Return (x, y) of the center of cell containing provided text 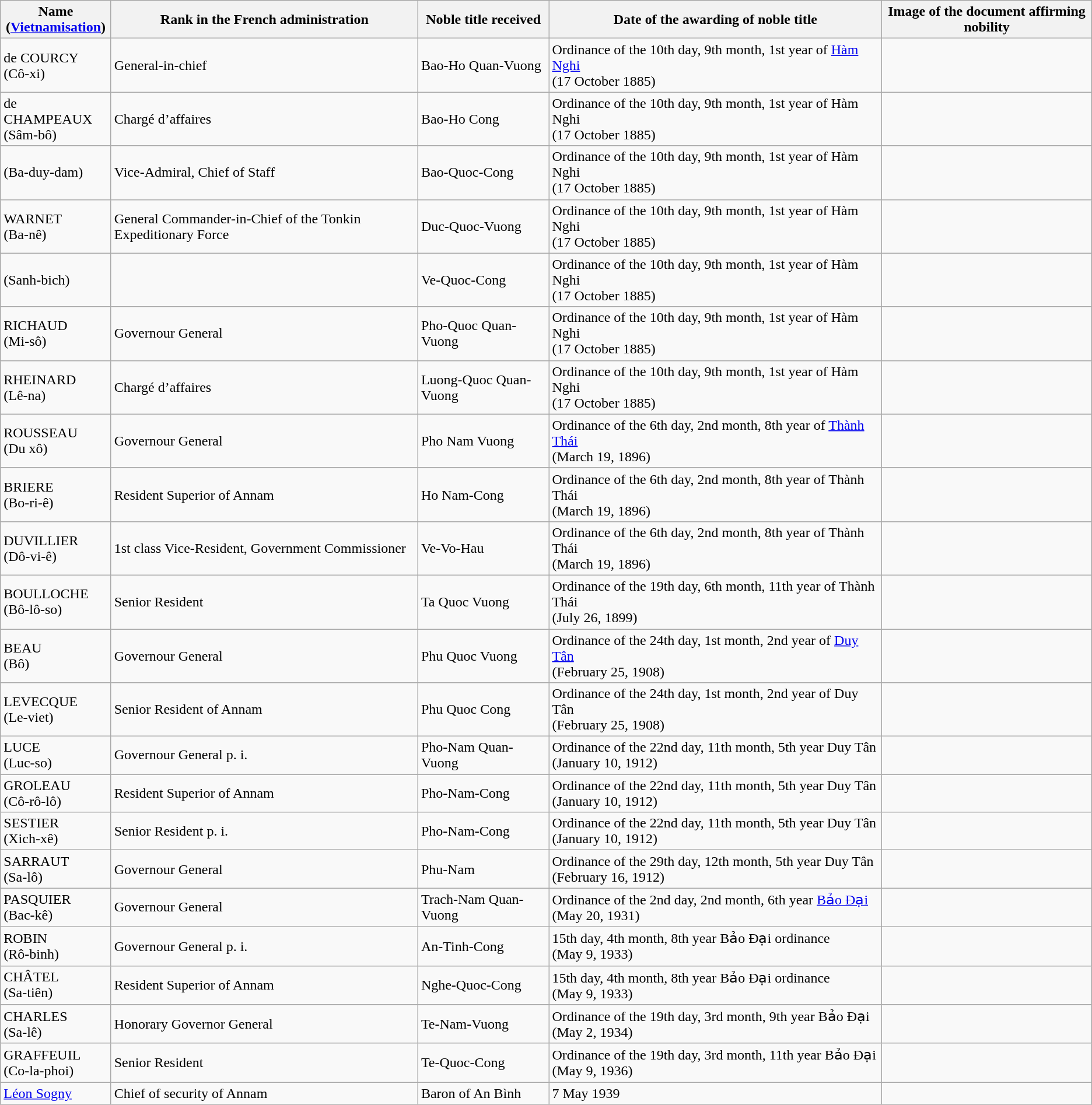
de COURCY(Cô-xi) (56, 65)
Te-Quoc-Cong (483, 1062)
(Ba-duy-dam) (56, 173)
PASQUIER(Bac-kê) (56, 907)
BRIERE(Bo-ri-ê) (56, 494)
LEVECQUE(Le-viet) (56, 710)
Chief of security of Annam (264, 1093)
Baron of An Bình (483, 1093)
Senior Resident of Annam (264, 710)
Senior Resident p. i. (264, 832)
Vice-Admiral, Chief of Staff (264, 173)
Pho-Nam Quan-Vuong (483, 756)
1st class Vice-Resident, Government Commissioner (264, 548)
CHÂTEL(Sa-tiên) (56, 985)
LUCE(Luc-so) (56, 756)
RHEINARD(Lê-na) (56, 387)
Léon Sogny (56, 1093)
Name(Vietnamisation) (56, 20)
Luong-Quoc Quan-Vuong (483, 387)
An-Tinh-Cong (483, 946)
RICHAUD(Mi-sô) (56, 334)
SARRAUT(Sa-lô) (56, 869)
Trach-Nam Quan-Vuong (483, 907)
Nghe-Quoc-Cong (483, 985)
Ho Nam-Cong (483, 494)
Ordinance of the 19th day, 3rd month, 9th year Bảo Đại(May 2, 1934) (715, 1024)
Date of the awarding of noble title (715, 20)
Phu Quoc Cong (483, 710)
ROBIN(Rô-binh) (56, 946)
Ordinance of the 19th day, 6th month, 11th year of Thành Thái(July 26, 1899) (715, 602)
WARNET(Ba-nê) (56, 226)
Honorary Governor General (264, 1024)
Bao-Quoc-Cong (483, 173)
Ve-Quoc-Cong (483, 280)
BEAU(Bô) (56, 655)
CHARLES(Sa-lê) (56, 1024)
ROUSSEAU(Du xô) (56, 441)
Noble title received (483, 20)
Te-Nam-Vuong (483, 1024)
Pho-Quoc Quan-Vuong (483, 334)
Bao-Ho Cong (483, 119)
de CHAMPEAUX(Sâm-bô) (56, 119)
Bao-Ho Quan-Vuong (483, 65)
Phu-Nam (483, 869)
Ve-Vo-Hau (483, 548)
(Sanh-bich) (56, 280)
DUVILLIER(Dô-vi-ê) (56, 548)
Pho Nam Vuong (483, 441)
Phu Quoc Vuong (483, 655)
Image of the document affirming nobility (987, 20)
GROLEAU(Cô-rô-lô) (56, 793)
General-in-chief (264, 65)
Duc-Quoc-Vuong (483, 226)
Rank in the French administration (264, 20)
Ordinance of the 29th day, 12th month, 5th year Duy Tân(February 16, 1912) (715, 869)
General Commander-in-Chief of the Tonkin Expeditionary Force (264, 226)
Ordinance of the 2nd day, 2nd month, 6th year Bảo Đại(May 20, 1931) (715, 907)
BOULLOCHE(Bô-lô-so) (56, 602)
Ta Quoc Vuong (483, 602)
SESTIER(Xich-xê) (56, 832)
GRAFFEUIL(Co-la-phoi) (56, 1062)
Ordinance of the 19th day, 3rd month, 11th year Bảo Đại (May 9, 1936) (715, 1062)
7 May 1939 (715, 1093)
